Determine the (x, y) coordinate at the center of the cell enclosing the given text.  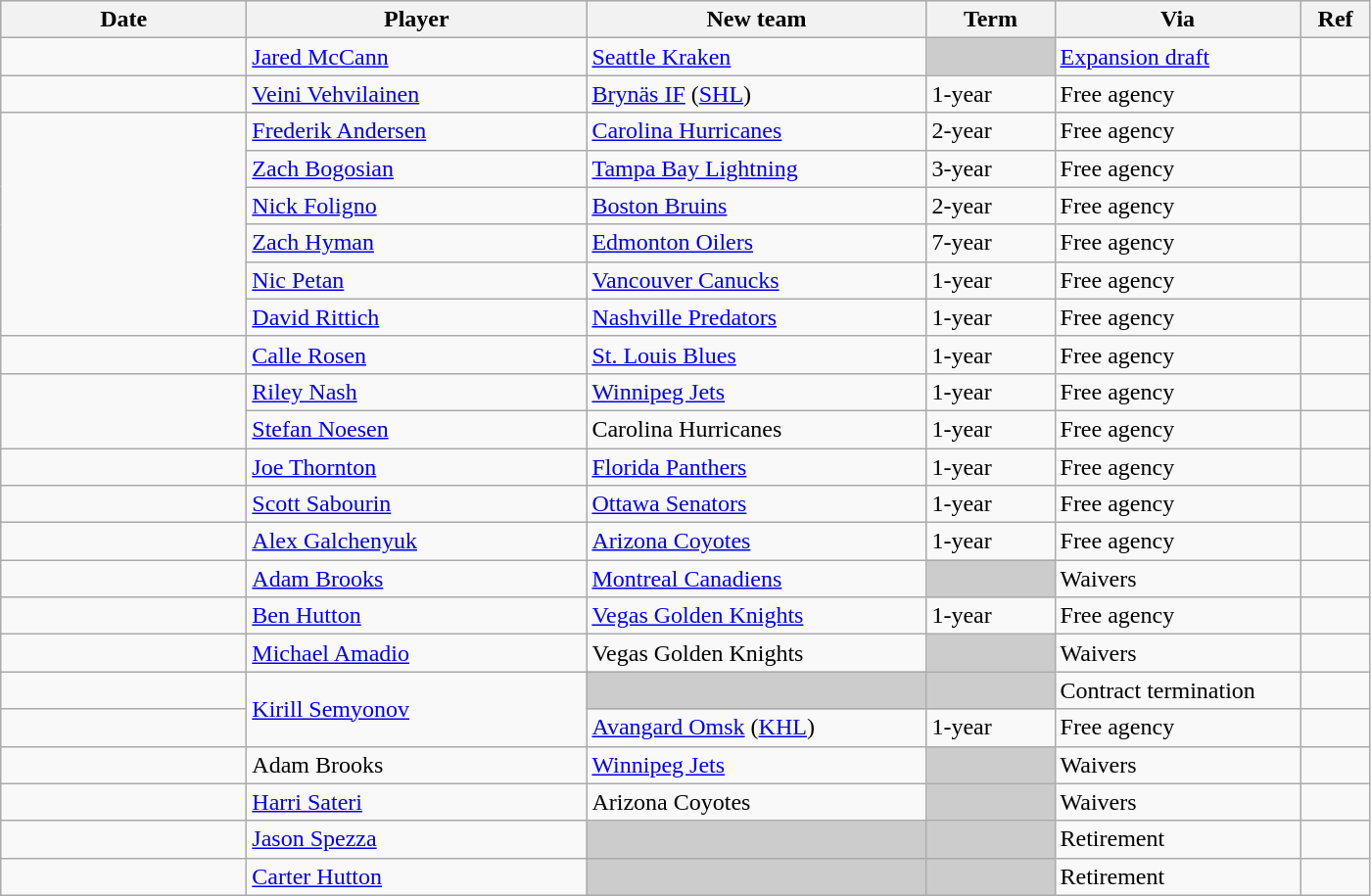
Alex Galchenyuk (417, 542)
Nic Petan (417, 280)
Ref (1336, 20)
Scott Sabourin (417, 504)
Riley Nash (417, 392)
Expansion draft (1177, 57)
Veini Vehvilainen (417, 94)
Seattle Kraken (756, 57)
Montreal Canadiens (756, 579)
Jared McCann (417, 57)
Contract termination (1177, 690)
Frederik Andersen (417, 131)
Stefan Noesen (417, 429)
Carter Hutton (417, 876)
Harri Sateri (417, 802)
Date (123, 20)
Jason Spezza (417, 839)
Term (991, 20)
Joe Thornton (417, 467)
Michael Amadio (417, 653)
Ben Hutton (417, 616)
New team (756, 20)
Vancouver Canucks (756, 280)
Via (1177, 20)
Nick Foligno (417, 206)
3-year (991, 168)
Zach Hyman (417, 243)
Nashville Predators (756, 317)
Edmonton Oilers (756, 243)
Avangard Omsk (KHL) (756, 728)
7-year (991, 243)
Player (417, 20)
Florida Panthers (756, 467)
Brynäs IF (SHL) (756, 94)
Boston Bruins (756, 206)
Ottawa Senators (756, 504)
Tampa Bay Lightning (756, 168)
David Rittich (417, 317)
St. Louis Blues (756, 354)
Calle Rosen (417, 354)
Kirill Semyonov (417, 709)
Zach Bogosian (417, 168)
